Detect which cell encompasses the target text, then output its (X, Y) center coordinate. 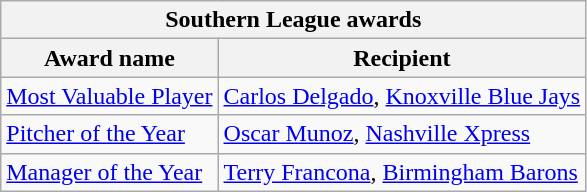
Most Valuable Player (110, 96)
Terry Francona, Birmingham Barons (402, 172)
Recipient (402, 58)
Pitcher of the Year (110, 134)
Southern League awards (294, 20)
Carlos Delgado, Knoxville Blue Jays (402, 96)
Award name (110, 58)
Manager of the Year (110, 172)
Oscar Munoz, Nashville Xpress (402, 134)
